Return the (X, Y) coordinate for the center point of the cell that contains the specified text.  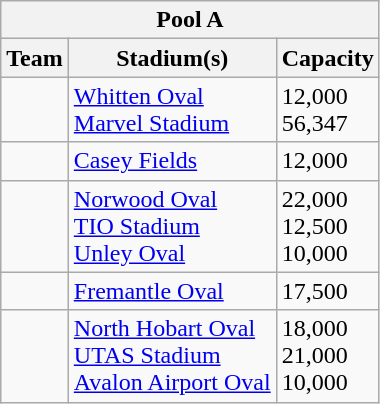
North Hobart OvalUTAS StadiumAvalon Airport Oval (172, 356)
Stadium(s) (172, 58)
Norwood OvalTIO StadiumUnley Oval (172, 226)
12,000 (328, 161)
Casey Fields (172, 161)
Capacity (328, 58)
17,500 (328, 291)
Team (35, 58)
18,00021,00010,000 (328, 356)
12,00056,347 (328, 110)
22,00012,50010,000 (328, 226)
Whitten OvalMarvel Stadium (172, 110)
Pool A (190, 20)
Fremantle Oval (172, 291)
